Detect which cell encompasses the target text, then output its [X, Y] center coordinate. 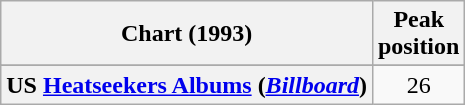
26 [418, 85]
US Heatseekers Albums (Billboard) [187, 85]
Chart (1993) [187, 34]
Peakposition [418, 34]
